Output the [x, y] coordinate of the center of the cell containing the given text.  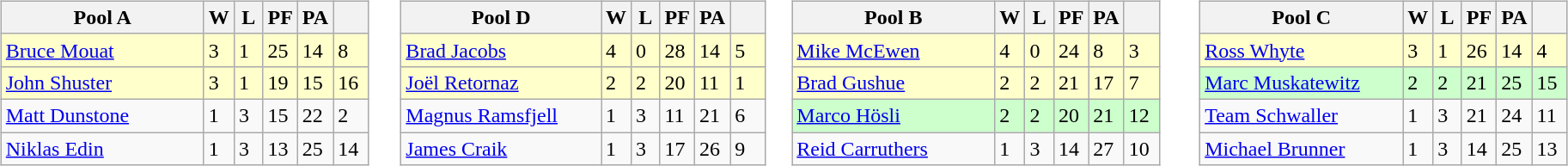
Magnus Ramsfjell [502, 115]
Pool A [102, 17]
Marc Muskatewitz [1302, 83]
6 [747, 115]
27 [1107, 149]
Team Schwaller [1302, 115]
Niklas Edin [102, 149]
9 [747, 149]
James Craik [502, 149]
Brad Gushue [894, 83]
5 [747, 50]
Joël Retornaz [502, 83]
Brad Jacobs [502, 50]
Matt Dunstone [102, 115]
Bruce Mouat [102, 50]
28 [677, 50]
Pool B [894, 17]
Marco Hösli [894, 115]
Michael Brunner [1302, 149]
10 [1141, 149]
Reid Carruthers [894, 149]
Pool D [502, 17]
Pool C [1302, 17]
Ross Whyte [1302, 50]
Mike McEwen [894, 50]
John Shuster [102, 83]
19 [280, 83]
12 [1141, 115]
7 [1141, 83]
22 [314, 115]
16 [351, 83]
